Provide the (x, y) coordinate of the cell's center where the given text is located.  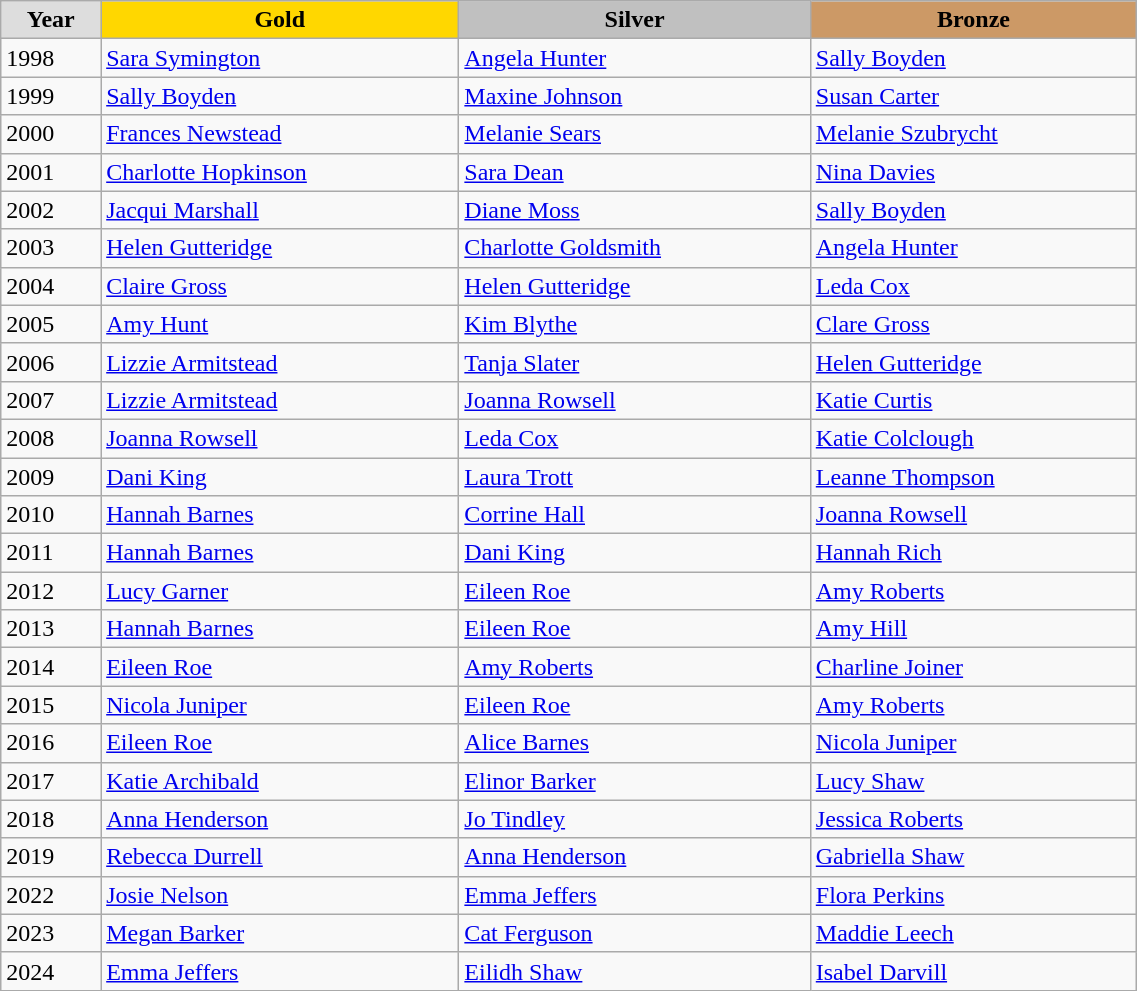
Jo Tindley (634, 819)
2016 (51, 743)
2005 (51, 324)
Gold (280, 20)
Melanie Szubrycht (974, 134)
Kim Blythe (634, 324)
Amy Hill (974, 629)
Tanja Slater (634, 362)
Frances Newstead (280, 134)
2023 (51, 933)
Charline Joiner (974, 667)
2014 (51, 667)
Nina Davies (974, 172)
Eilidh Shaw (634, 971)
Clare Gross (974, 324)
Lucy Garner (280, 591)
2012 (51, 591)
1998 (51, 58)
2024 (51, 971)
Amy Hunt (280, 324)
Isabel Darvill (974, 971)
Claire Gross (280, 286)
Katie Curtis (974, 400)
Sara Dean (634, 172)
Megan Barker (280, 933)
2017 (51, 781)
2011 (51, 553)
Bronze (974, 20)
Maddie Leech (974, 933)
2009 (51, 477)
2004 (51, 286)
2010 (51, 515)
Rebecca Durrell (280, 857)
Flora Perkins (974, 895)
Jessica Roberts (974, 819)
2001 (51, 172)
2019 (51, 857)
2003 (51, 248)
Hannah Rich (974, 553)
Josie Nelson (280, 895)
2015 (51, 705)
2007 (51, 400)
2013 (51, 629)
Silver (634, 20)
Maxine Johnson (634, 96)
Katie Colclough (974, 438)
Year (51, 20)
Corrine Hall (634, 515)
2022 (51, 895)
2008 (51, 438)
Charlotte Hopkinson (280, 172)
Susan Carter (974, 96)
Laura Trott (634, 477)
Melanie Sears (634, 134)
Alice Barnes (634, 743)
Jacqui Marshall (280, 210)
Charlotte Goldsmith (634, 248)
Gabriella Shaw (974, 857)
Katie Archibald (280, 781)
Leanne Thompson (974, 477)
1999 (51, 96)
2000 (51, 134)
2018 (51, 819)
Cat Ferguson (634, 933)
Sara Symington (280, 58)
Lucy Shaw (974, 781)
2002 (51, 210)
2006 (51, 362)
Elinor Barker (634, 781)
Diane Moss (634, 210)
